Provide the [x, y] coordinate of the cell's center where the given text is located.  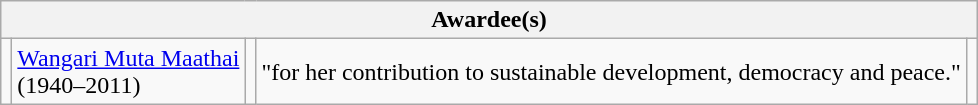
Awardee(s) [490, 20]
Wangari Muta Maathai(1940–2011) [128, 72]
"for her contribution to sustainable development, democracy and peace." [611, 72]
